Find where the given text appears and provide that cell's center as [X, Y] coordinate. 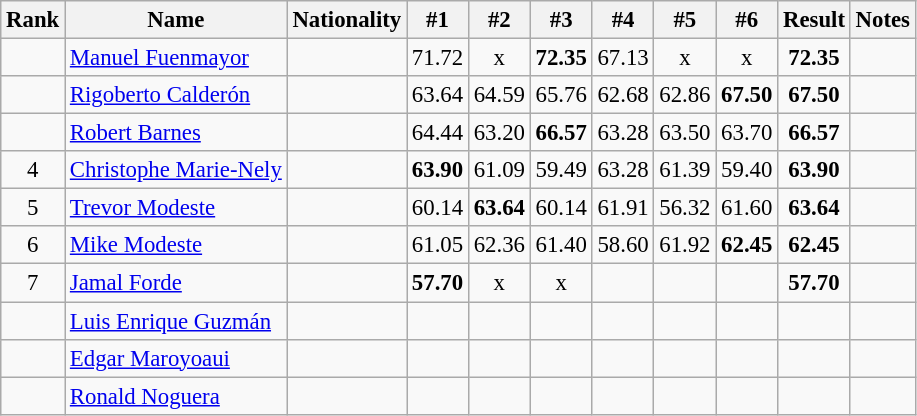
Notes [882, 20]
4 [33, 170]
#3 [561, 20]
Christophe Marie-Nely [176, 170]
Robert Barnes [176, 133]
58.60 [623, 245]
56.32 [685, 208]
7 [33, 283]
63.50 [685, 133]
#4 [623, 20]
Result [814, 20]
Mike Modeste [176, 245]
#6 [747, 20]
62.68 [623, 95]
Jamal Forde [176, 283]
Rank [33, 20]
#5 [685, 20]
64.59 [499, 95]
Nationality [346, 20]
59.49 [561, 170]
Ronald Noguera [176, 396]
61.09 [499, 170]
Trevor Modeste [176, 208]
61.92 [685, 245]
5 [33, 208]
Rigoberto Calderón [176, 95]
61.40 [561, 245]
6 [33, 245]
67.13 [623, 58]
71.72 [438, 58]
Edgar Maroyoaui [176, 358]
61.39 [685, 170]
#1 [438, 20]
63.70 [747, 133]
61.91 [623, 208]
65.76 [561, 95]
61.05 [438, 245]
Luis Enrique Guzmán [176, 321]
64.44 [438, 133]
Name [176, 20]
62.86 [685, 95]
62.36 [499, 245]
59.40 [747, 170]
Manuel Fuenmayor [176, 58]
#2 [499, 20]
63.20 [499, 133]
61.60 [747, 208]
